Determine the [X, Y] coordinate at the center of the cell enclosing the given text.  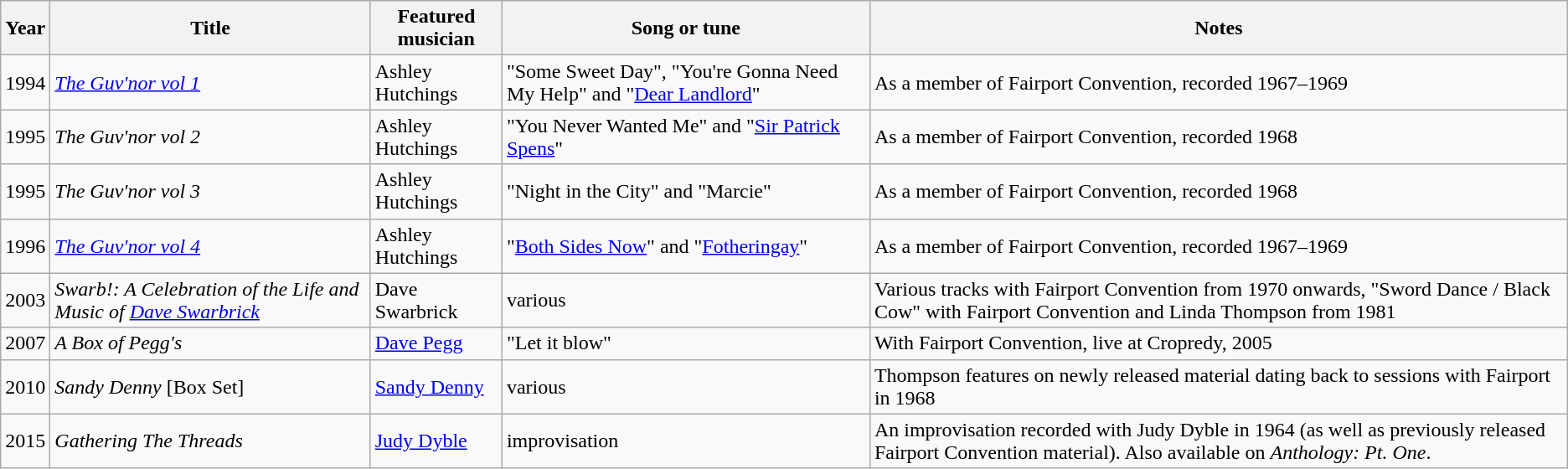
The Guv'nor vol 3 [210, 191]
Featured musician [436, 28]
Sandy Denny [436, 387]
A Box of Pegg's [210, 343]
Various tracks with Fairport Convention from 1970 onwards, "Sword Dance / Black Cow" with Fairport Convention and Linda Thompson from 1981 [1218, 300]
Dave Swarbrick [436, 300]
"You Never Wanted Me" and "Sir Patrick Spens" [685, 137]
1996 [25, 246]
"Night in the City" and "Marcie" [685, 191]
1994 [25, 82]
2007 [25, 343]
"Let it blow" [685, 343]
With Fairport Convention, live at Cropredy, 2005 [1218, 343]
Judy Dyble [436, 441]
Thompson features on newly released material dating back to sessions with Fairport in 1968 [1218, 387]
2015 [25, 441]
Gathering The Threads [210, 441]
Year [25, 28]
Notes [1218, 28]
2003 [25, 300]
The Guv'nor vol 1 [210, 82]
"Both Sides Now" and "Fotheringay" [685, 246]
Sandy Denny [Box Set] [210, 387]
Dave Pegg [436, 343]
"Some Sweet Day", "You're Gonna Need My Help" and "Dear Landlord" [685, 82]
Swarb!: A Celebration of the Life and Music of Dave Swarbrick [210, 300]
Title [210, 28]
The Guv'nor vol 2 [210, 137]
improvisation [685, 441]
Song or tune [685, 28]
The Guv'nor vol 4 [210, 246]
2010 [25, 387]
